Identify which cell holds the provided text, then report its (X, Y) central coordinate. 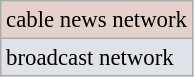
broadcast network (97, 58)
cable news network (97, 20)
